Search for the cell housing the specified text and yield its [x, y] center coordinate. 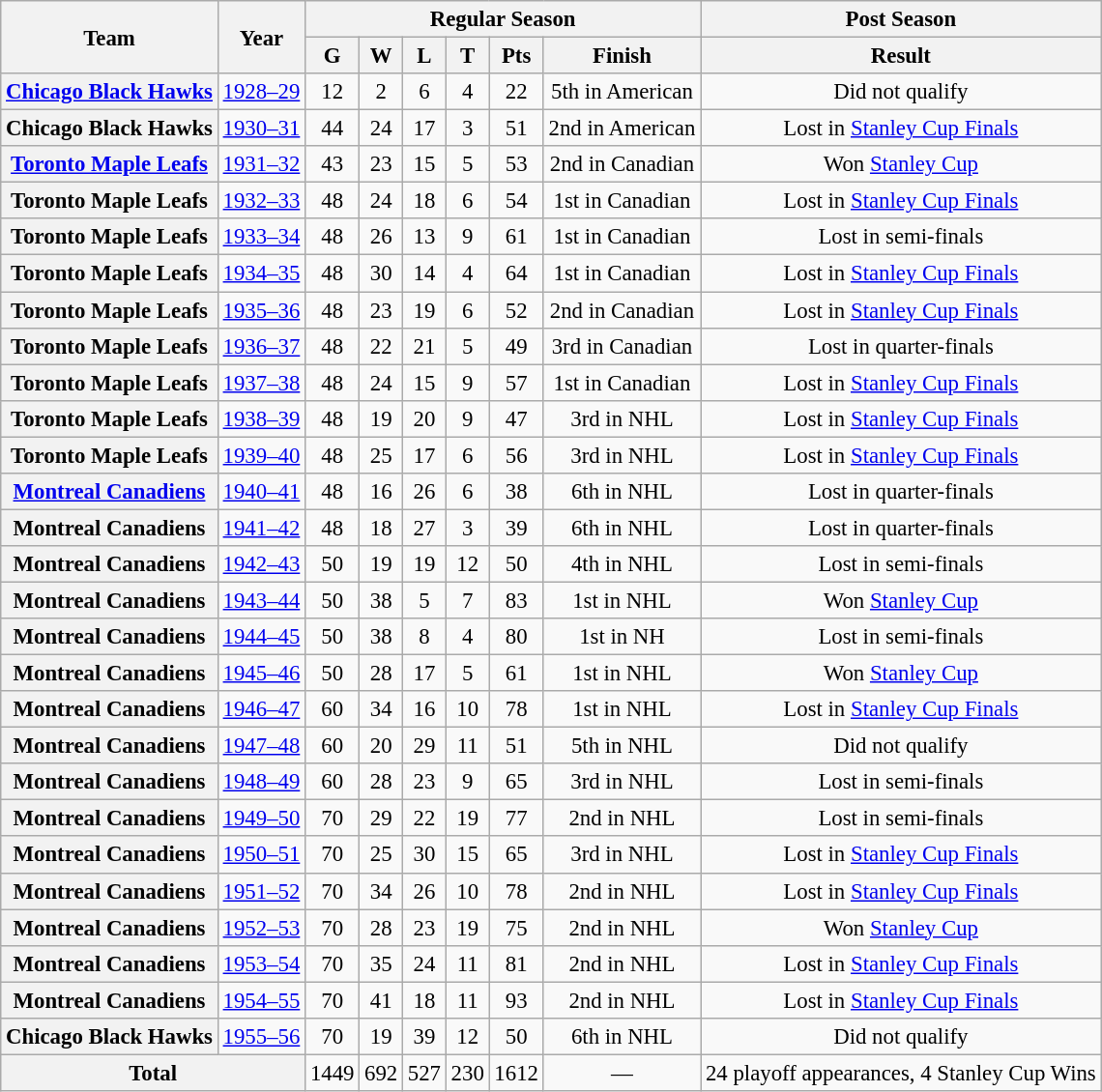
43 [333, 164]
57 [516, 383]
692 [381, 1073]
49 [516, 346]
1950–51 [261, 855]
L [425, 56]
1945–46 [261, 674]
80 [516, 637]
81 [516, 963]
5th in American [622, 92]
1937–38 [261, 383]
52 [516, 310]
230 [468, 1073]
527 [425, 1073]
8 [425, 637]
53 [516, 164]
1930–31 [261, 129]
1936–37 [261, 346]
1946–47 [261, 709]
1948–49 [261, 782]
Total [153, 1073]
1940–41 [261, 492]
Team [110, 37]
1947–48 [261, 746]
54 [516, 201]
1944–45 [261, 637]
27 [425, 528]
35 [381, 963]
44 [333, 129]
Result [901, 56]
2 [381, 92]
1928–29 [261, 92]
77 [516, 819]
1951–52 [261, 891]
1954–55 [261, 1000]
41 [381, 1000]
1935–36 [261, 310]
4th in NHL [622, 564]
1938–39 [261, 418]
3rd in Canadian [622, 346]
G [333, 56]
2nd in American [622, 129]
1949–50 [261, 819]
83 [516, 600]
T [468, 56]
93 [516, 1000]
1931–32 [261, 164]
13 [425, 237]
56 [516, 455]
1953–54 [261, 963]
1941–42 [261, 528]
Finish [622, 56]
14 [425, 273]
1952–53 [261, 928]
Pts [516, 56]
24 playoff appearances, 4 Stanley Cup Wins [901, 1073]
— [622, 1073]
1st in NH [622, 637]
75 [516, 928]
64 [516, 273]
1449 [333, 1073]
1942–43 [261, 564]
1943–44 [261, 600]
1939–40 [261, 455]
1612 [516, 1073]
W [381, 56]
1934–35 [261, 273]
47 [516, 418]
1932–33 [261, 201]
Year [261, 37]
1955–56 [261, 1037]
21 [425, 346]
7 [468, 600]
5th in NHL [622, 746]
Regular Season [503, 19]
Post Season [901, 19]
1933–34 [261, 237]
